Provide the [X, Y] coordinate of the cell's center where the given text is located.  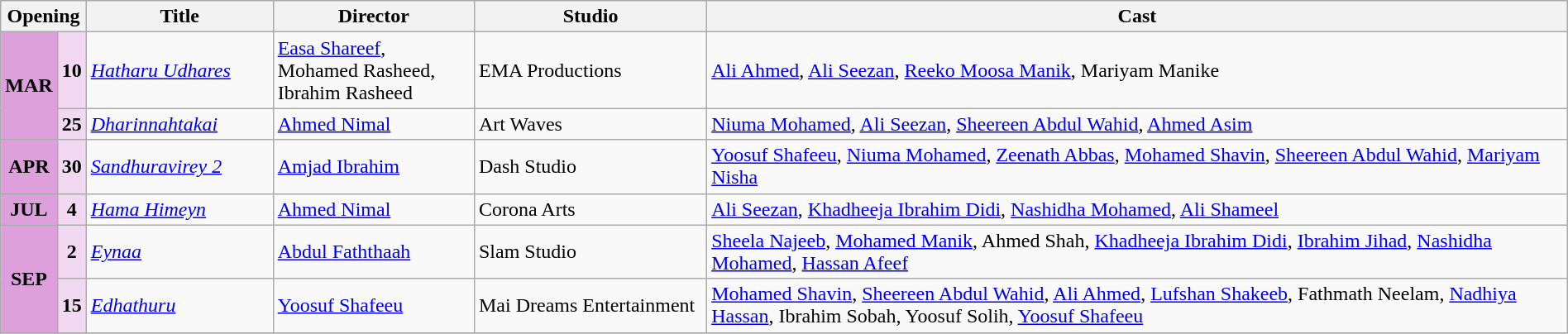
15 [71, 306]
30 [71, 167]
Mohamed Shavin, Sheereen Abdul Wahid, Ali Ahmed, Lufshan Shakeeb, Fathmath Neelam, Nadhiya Hassan, Ibrahim Sobah, Yoosuf Solih, Yoosuf Shafeeu [1138, 306]
EMA Productions [590, 70]
Abdul Faththaah [374, 251]
Ali Ahmed, Ali Seezan, Reeko Moosa Manik, Mariyam Manike [1138, 70]
SEP [29, 279]
Hama Himeyn [179, 209]
Dharinnahtakai [179, 124]
APR [29, 167]
Mai Dreams Entertainment [590, 306]
2 [71, 251]
Cast [1138, 17]
Studio [590, 17]
10 [71, 70]
Title [179, 17]
Yoosuf Shafeeu, Niuma Mohamed, Zeenath Abbas, Mohamed Shavin, Sheereen Abdul Wahid, Mariyam Nisha [1138, 167]
Niuma Mohamed, Ali Seezan, Sheereen Abdul Wahid, Ahmed Asim [1138, 124]
Sandhuravirey 2 [179, 167]
Director [374, 17]
Amjad Ibrahim [374, 167]
Opening [43, 17]
Hatharu Udhares [179, 70]
Corona Arts [590, 209]
JUL [29, 209]
25 [71, 124]
Eynaa [179, 251]
Ali Seezan, Khadheeja Ibrahim Didi, Nashidha Mohamed, Ali Shameel [1138, 209]
Slam Studio [590, 251]
Edhathuru [179, 306]
Sheela Najeeb, Mohamed Manik, Ahmed Shah, Khadheeja Ibrahim Didi, Ibrahim Jihad, Nashidha Mohamed, Hassan Afeef [1138, 251]
Easa Shareef,Mohamed Rasheed,Ibrahim Rasheed [374, 70]
Art Waves [590, 124]
4 [71, 209]
MAR [29, 86]
Yoosuf Shafeeu [374, 306]
Dash Studio [590, 167]
